Search for the cell housing the specified text and yield its [x, y] center coordinate. 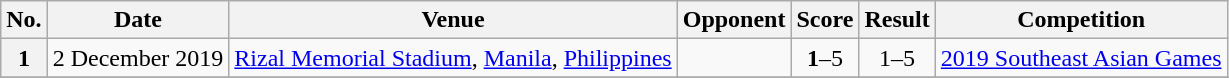
Score [825, 20]
Competition [1081, 20]
2 December 2019 [138, 58]
No. [24, 20]
Rizal Memorial Stadium, Manila, Philippines [453, 58]
Opponent [734, 20]
Result [897, 20]
2019 Southeast Asian Games [1081, 58]
Date [138, 20]
1 [24, 58]
Venue [453, 20]
